Identify which cell holds the provided text, then report its (X, Y) central coordinate. 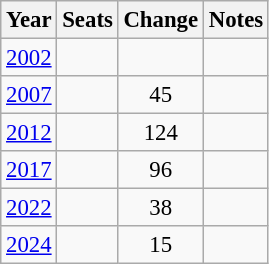
Notes (236, 20)
2024 (29, 245)
2017 (29, 170)
2012 (29, 133)
124 (160, 133)
Change (160, 20)
2007 (29, 95)
Year (29, 20)
15 (160, 245)
45 (160, 95)
96 (160, 170)
38 (160, 208)
2022 (29, 208)
2002 (29, 58)
Seats (88, 20)
